Provide the [x, y] coordinate of the cell's center where the given text is located.  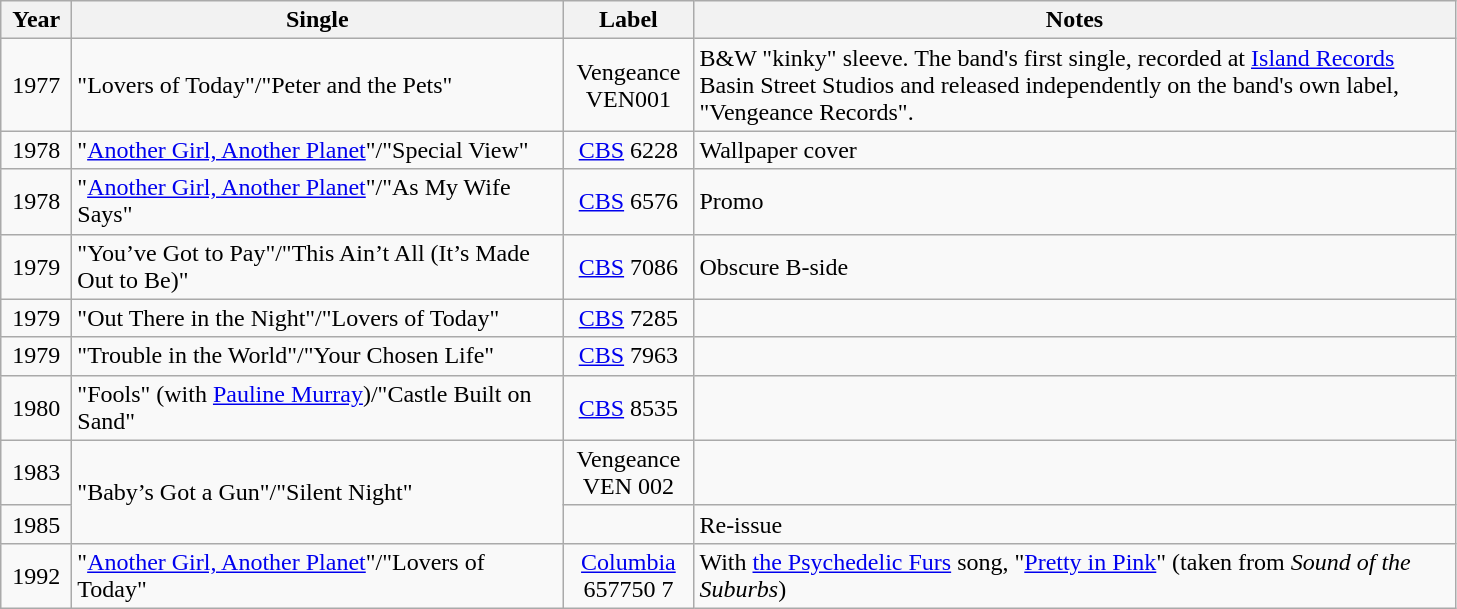
1977 [36, 85]
"Another Girl, Another Planet"/"Lovers of Today" [318, 576]
"Fools" (with Pauline Murray)/"Castle Built on Sand" [318, 408]
1992 [36, 576]
"Baby’s Got a Gun"/"Silent Night" [318, 492]
CBS 7285 [628, 318]
CBS 7963 [628, 356]
Year [36, 20]
"Another Girl, Another Planet"/"As My Wife Says" [318, 202]
1983 [36, 472]
Notes [1074, 20]
Promo [1074, 202]
Vengeance VEN 002 [628, 472]
"Lovers of Today"/"Peter and the Pets" [318, 85]
Re-issue [1074, 524]
CBS 8535 [628, 408]
"Another Girl, Another Planet"/"Special View" [318, 150]
Obscure B-side [1074, 266]
Columbia 657750 7 [628, 576]
1985 [36, 524]
Single [318, 20]
CBS 6228 [628, 150]
1980 [36, 408]
Vengeance VEN001 [628, 85]
CBS 6576 [628, 202]
With the Psychedelic Furs song, "Pretty in Pink" (taken from Sound of the Suburbs) [1074, 576]
"You’ve Got to Pay"/"This Ain’t All (It’s Made Out to Be)" [318, 266]
CBS 7086 [628, 266]
Label [628, 20]
Wallpaper cover [1074, 150]
"Out There in the Night"/"Lovers of Today" [318, 318]
"Trouble in the World"/"Your Chosen Life" [318, 356]
